Identify which cell holds the provided text, then report its (X, Y) central coordinate. 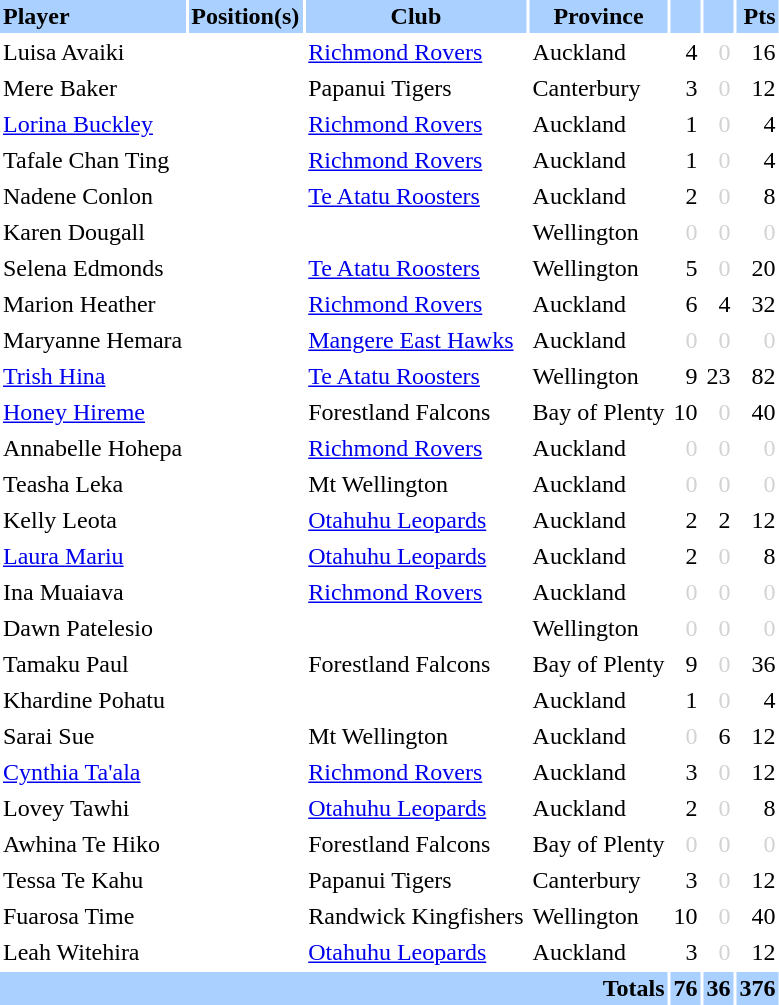
5 (686, 268)
32 (758, 304)
Ina Muaiava (92, 592)
82 (758, 376)
Cynthia Ta'ala (92, 772)
Maryanne Hemara (92, 340)
Laura Mariu (92, 556)
Khardine Pohatu (92, 700)
16 (758, 52)
376 (758, 988)
Totals (334, 988)
Pts (758, 16)
Awhina Te Hiko (92, 844)
Mangere East Hawks (416, 340)
Annabelle Hohepa (92, 448)
Mere Baker (92, 88)
Dawn Patelesio (92, 628)
Sarai Sue (92, 736)
Randwick Kingfishers (416, 916)
Karen Dougall (92, 232)
Tafale Chan Ting (92, 160)
Honey Hireme (92, 412)
20 (758, 268)
Lovey Tawhi (92, 808)
Marion Heather (92, 304)
Lorina Buckley (92, 124)
Position(s) (245, 16)
Teasha Leka (92, 484)
Tamaku Paul (92, 664)
Player (92, 16)
76 (686, 988)
Selena Edmonds (92, 268)
23 (719, 376)
Club (416, 16)
Tessa Te Kahu (92, 880)
Trish Hina (92, 376)
Kelly Leota (92, 520)
Nadene Conlon (92, 196)
Leah Witehira (92, 952)
Province (599, 16)
Fuarosa Time (92, 916)
Luisa Avaiki (92, 52)
